Detect which cell encompasses the target text, then output its (x, y) center coordinate. 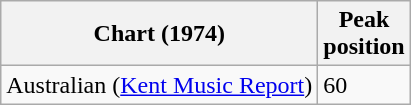
Peakposition (364, 34)
Chart (1974) (160, 34)
Australian (Kent Music Report) (160, 85)
60 (364, 85)
